Find where the given text appears and provide that cell's center as [x, y] coordinate. 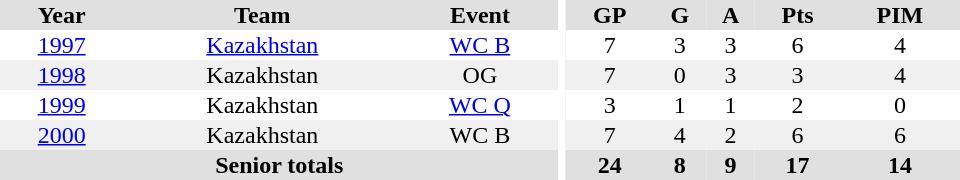
8 [680, 165]
G [680, 15]
GP [610, 15]
17 [798, 165]
A [730, 15]
Senior totals [280, 165]
PIM [900, 15]
24 [610, 165]
1999 [62, 105]
WC Q [480, 105]
1998 [62, 75]
1997 [62, 45]
Year [62, 15]
14 [900, 165]
9 [730, 165]
Team [262, 15]
2000 [62, 135]
OG [480, 75]
Event [480, 15]
Pts [798, 15]
